Identify which cell holds the provided text, then report its [x, y] central coordinate. 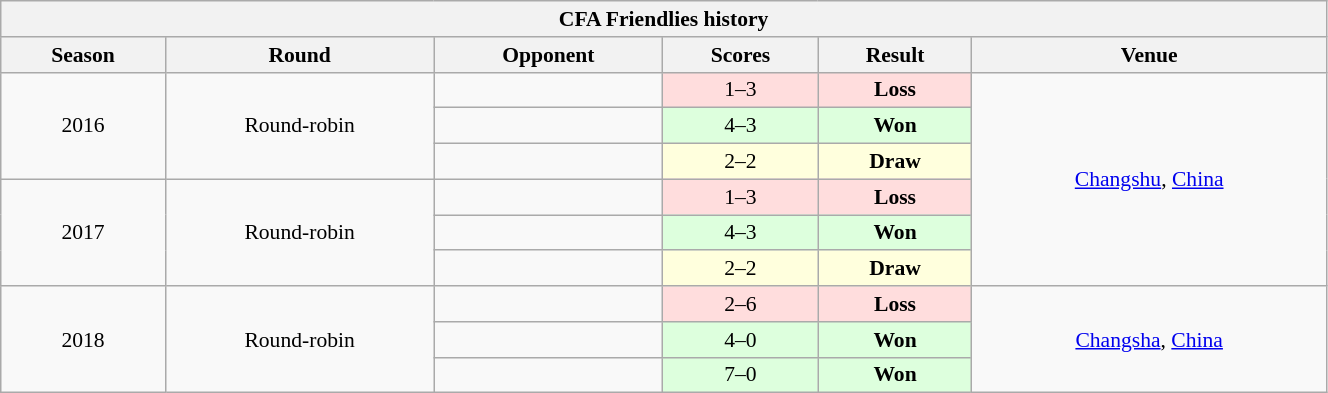
Result [895, 55]
2–6 [740, 304]
4–0 [740, 340]
Changsha, China [1150, 340]
2016 [83, 126]
CFA Friendlies history [664, 19]
Venue [1150, 55]
Round [300, 55]
2017 [83, 232]
2018 [83, 340]
7–0 [740, 375]
Opponent [548, 55]
Scores [740, 55]
Changshu, China [1150, 179]
Season [83, 55]
